From the cell containing the given text, extract its center point as (x, y) coordinate. 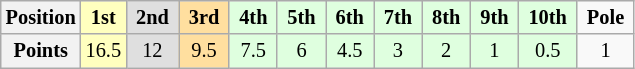
6th (350, 17)
4th (253, 17)
8th (446, 17)
4.5 (350, 51)
Position (41, 17)
0.5 (547, 51)
2 (446, 51)
3 (398, 51)
Points (41, 51)
7th (398, 17)
1st (104, 17)
10th (547, 17)
9th (494, 17)
6 (301, 51)
5th (301, 17)
9.5 (204, 51)
7.5 (253, 51)
12 (152, 51)
3rd (204, 17)
Pole (606, 17)
2nd (152, 17)
16.5 (104, 51)
